Provide the [X, Y] coordinate of the cell's center where the given text is located.  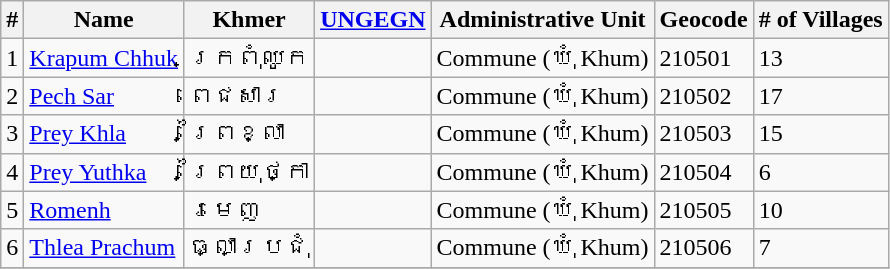
រមេញ [250, 210]
210501 [704, 58]
Khmer [250, 20]
2 [12, 96]
Prey Khla [104, 134]
4 [12, 172]
ធ្លាប្រជុំ [250, 248]
15 [820, 134]
1 [12, 58]
Thlea Prachum [104, 248]
ពេជសារ [250, 96]
# [12, 20]
10 [820, 210]
Krapum Chhuk [104, 58]
ព្រៃខ្លា [250, 134]
Administrative Unit [542, 20]
7 [820, 248]
Geocode [704, 20]
210504 [704, 172]
ក្រពុំឈូក [250, 58]
Pech Sar [104, 96]
210505 [704, 210]
# of Villages [820, 20]
13 [820, 58]
210503 [704, 134]
UNGEGN [373, 20]
17 [820, 96]
Romenh [104, 210]
5 [12, 210]
210506 [704, 248]
3 [12, 134]
Prey Yuthka [104, 172]
210502 [704, 96]
Name [104, 20]
ព្រៃយុថ្កា [250, 172]
